Identify which cell holds the provided text, then report its [x, y] central coordinate. 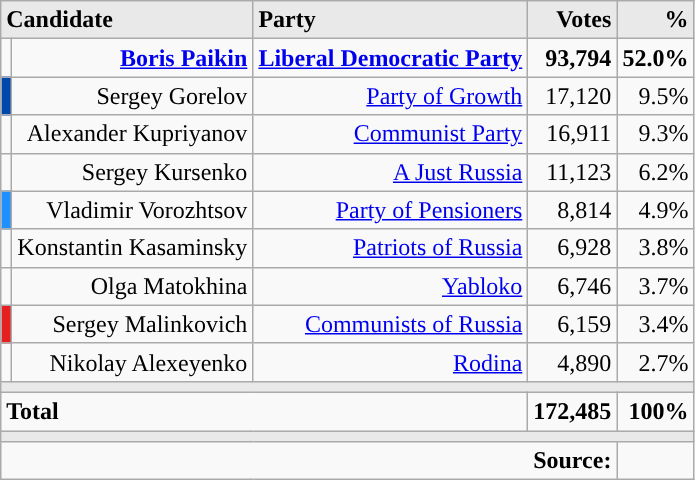
Olga Matokhina [132, 286]
9.3% [656, 134]
% [656, 20]
4,890 [572, 362]
Communists of Russia [390, 324]
Party of Growth [390, 96]
A Just Russia [390, 172]
Sergey Kursenko [132, 172]
3.4% [656, 324]
3.8% [656, 248]
93,794 [572, 58]
Alexander Kupriyanov [132, 134]
Total [264, 411]
6.2% [656, 172]
Sergey Malinkovich [132, 324]
172,485 [572, 411]
3.7% [656, 286]
11,123 [572, 172]
8,814 [572, 210]
Boris Paikin [132, 58]
Nikolay Alexeyenko [132, 362]
Vladimir Vorozhtsov [132, 210]
6,928 [572, 248]
Sergey Gorelov [132, 96]
6,746 [572, 286]
Konstantin Kasaminsky [132, 248]
Votes [572, 20]
Candidate [127, 20]
Rodina [390, 362]
9.5% [656, 96]
17,120 [572, 96]
Party of Pensioners [390, 210]
4.9% [656, 210]
Source: [309, 461]
Yabloko [390, 286]
52.0% [656, 58]
Communist Party [390, 134]
Patriots of Russia [390, 248]
16,911 [572, 134]
100% [656, 411]
6,159 [572, 324]
Party [390, 20]
Liberal Democratic Party [390, 58]
2.7% [656, 362]
